Capture the cell that displays the provided text and extract its [x, y] central coordinate. 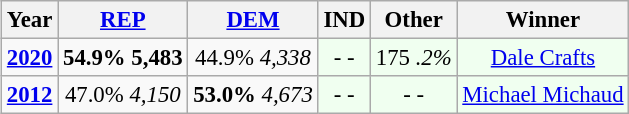
Dale Crafts [543, 58]
44.9% 4,338 [253, 58]
Michael Michaud [543, 95]
175 .2% [414, 58]
2020 [30, 58]
IND [344, 20]
Winner [543, 20]
2012 [30, 95]
Year [30, 20]
REP [123, 20]
DEM [253, 20]
47.0% 4,150 [123, 95]
Other [414, 20]
53.0% 4,673 [253, 95]
54.9% 5,483 [123, 58]
